Determine the (X, Y) coordinate at the center of the cell enclosing the given text.  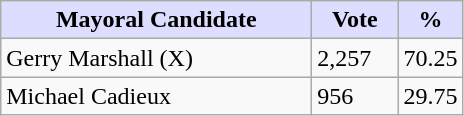
70.25 (430, 58)
956 (355, 96)
Gerry Marshall (X) (156, 58)
2,257 (355, 58)
Vote (355, 20)
Mayoral Candidate (156, 20)
% (430, 20)
Michael Cadieux (156, 96)
29.75 (430, 96)
